From the cell containing the given text, extract its center point as [x, y] coordinate. 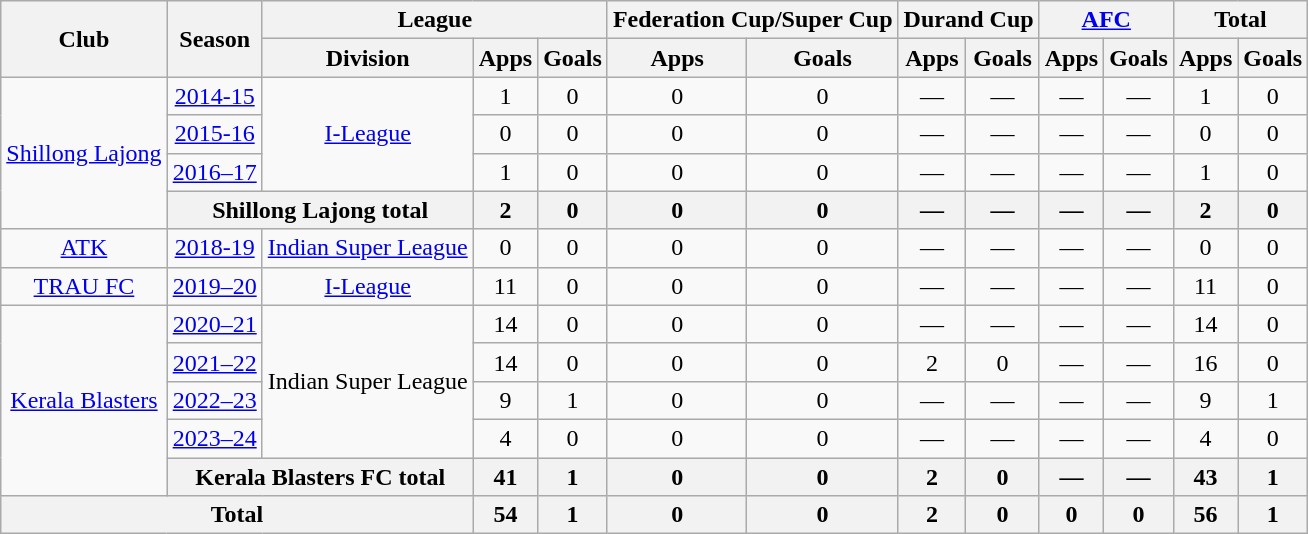
2023–24 [214, 438]
Durand Cup [968, 20]
Division [368, 58]
2021–22 [214, 362]
2022–23 [214, 400]
43 [1205, 477]
56 [1205, 515]
TRAU FC [84, 286]
2019–20 [214, 286]
AFC [1106, 20]
Season [214, 39]
Kerala Blasters FC total [320, 477]
54 [505, 515]
Federation Cup/Super Cup [752, 20]
2016–17 [214, 172]
2020–21 [214, 324]
Shillong Lajong [84, 153]
2015-16 [214, 134]
41 [505, 477]
2018-19 [214, 248]
2014-15 [214, 96]
Shillong Lajong total [320, 210]
Club [84, 39]
Kerala Blasters [84, 400]
16 [1205, 362]
League [434, 20]
ATK [84, 248]
